Return (x, y) of the center of cell containing provided text 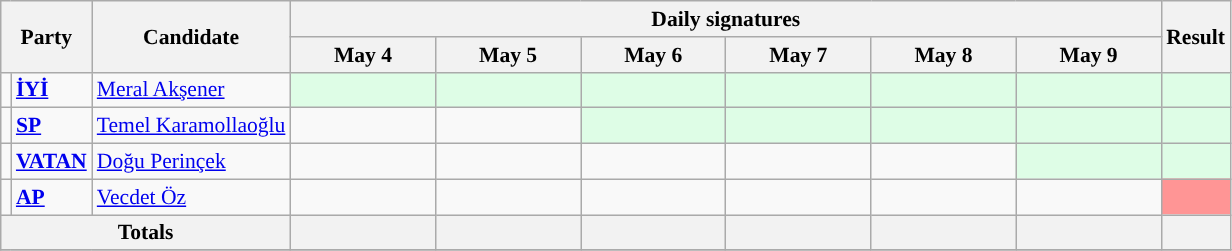
Candidate (192, 36)
Party (46, 36)
May 7 (798, 55)
İYİ (52, 90)
May 9 (1088, 55)
Meral Akşener (192, 90)
SP (52, 126)
Result (1196, 36)
May 4 (362, 55)
May 5 (508, 55)
Temel Karamollaoğlu (192, 126)
May 8 (944, 55)
Vecdet Öz (192, 197)
VATAN (52, 162)
May 6 (654, 55)
Doğu Perinçek (192, 162)
Daily signatures (726, 19)
Totals (146, 233)
AP (52, 197)
